Return [X, Y] of the center of cell containing provided text 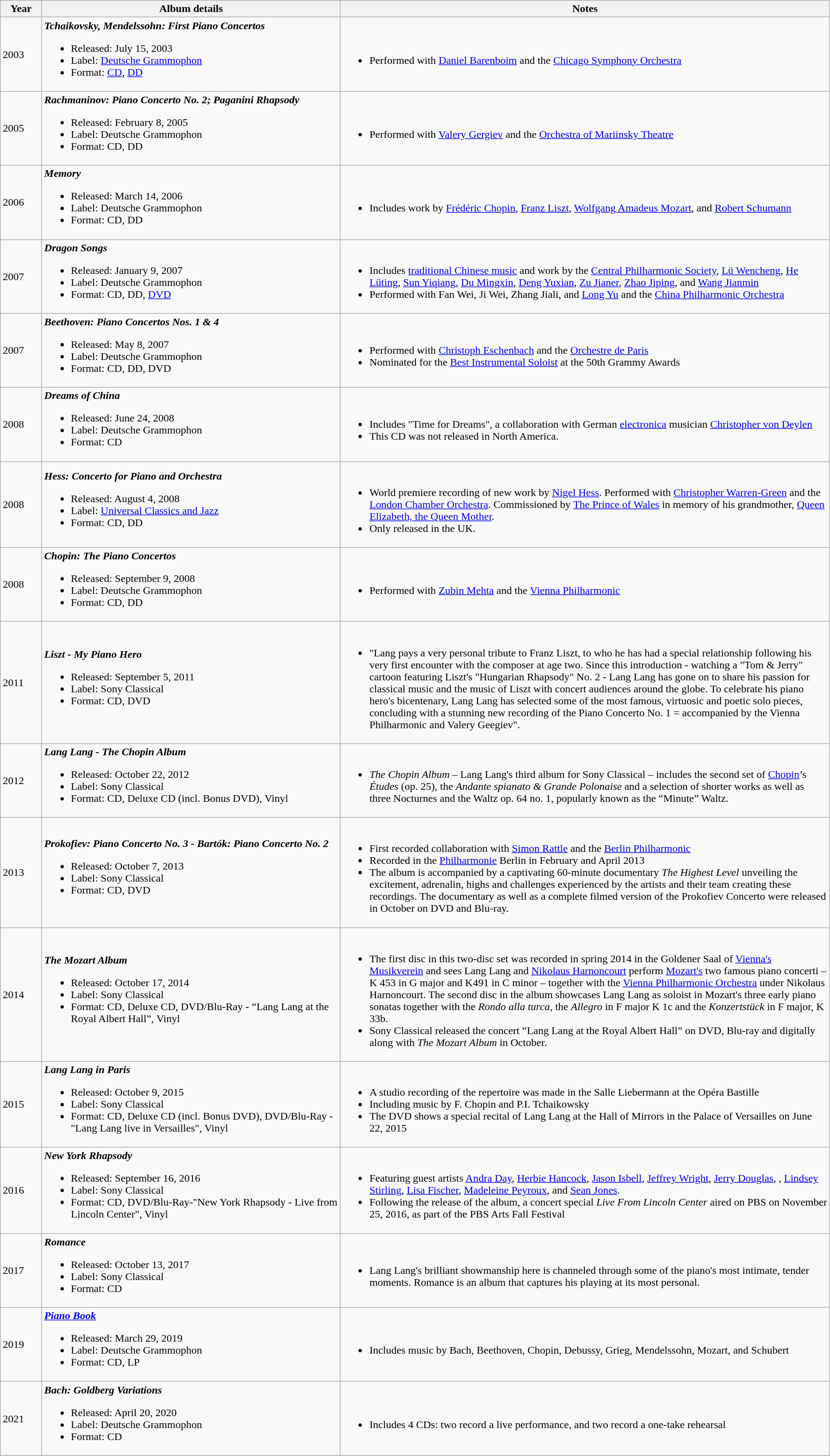
Bach: Goldberg VariationsReleased: April 20, 2020Label: Deutsche GrammophonFormat: CD [191, 1418]
2006 [21, 202]
Performed with Daniel Barenboim and the Chicago Symphony Orchestra [585, 54]
Includes 4 CDs: two record a live performance, and two record a one-take rehearsal [585, 1418]
Includes "Time for Dreams", a collaboration with German electronica musician Christopher von DeylenThis CD was not released in North America. [585, 425]
Notes [585, 9]
Prokofiev: Piano Concerto No. 3 - Bartók: Piano Concerto No. 2Released: October 7, 2013Label: Sony ClassicalFormat: CD, DVD [191, 872]
Tchaikovsky, Mendelssohn: First Piano ConcertosReleased: July 15, 2003Label: Deutsche GrammophonFormat: CD, DD [191, 54]
Performed with Christoph Eschenbach and the Orchestre de ParisNominated for the Best Instrumental Soloist at the 50th Grammy Awards [585, 350]
Performed with Zubin Mehta and the Vienna Philharmonic [585, 584]
Dragon SongsReleased: January 9, 2007Label: Deutsche GrammophonFormat: CD, DD, DVD [191, 277]
2012 [21, 780]
MemoryReleased: March 14, 2006Label: Deutsche GrammophonFormat: CD, DD [191, 202]
Rachmaninov: Piano Concerto No. 2; Paganini RhapsodyReleased: February 8, 2005Label: Deutsche GrammophonFormat: CD, DD [191, 129]
2021 [21, 1418]
Includes music by Bach, Beethoven, Chopin, Debussy, Grieg, Mendelssohn, Mozart, and Schubert [585, 1345]
Includes work by Frédéric Chopin, Franz Liszt, Wolfgang Amadeus Mozart, and Robert Schumann [585, 202]
Hess: Concerto for Piano and OrchestraReleased: August 4, 2008Label: Universal Classics and JazzFormat: CD, DD [191, 504]
The Mozart AlbumReleased: October 17, 2014Label: Sony ClassicalFormat: CD, Deluxe CD, DVD/Blu-Ray - “Lang Lang at the Royal Albert Hall”, Vinyl [191, 994]
New York RhapsodyReleased: September 16, 2016Label: Sony ClassicalFormat: CD, DVD/Blu-Ray-"New York Rhapsody - Live from Lincoln Center", Vinyl [191, 1191]
2019 [21, 1345]
RomanceReleased: October 13, 2017Label: Sony ClassicalFormat: CD [191, 1270]
Beethoven: Piano Concertos Nos. 1 & 4Released: May 8, 2007Label: Deutsche GrammophonFormat: CD, DD, DVD [191, 350]
2016 [21, 1191]
2003 [21, 54]
2013 [21, 872]
Chopin: The Piano ConcertosReleased: September 9, 2008Label: Deutsche GrammophonFormat: CD, DD [191, 584]
2014 [21, 994]
Piano BookReleased: March 29, 2019Label: Deutsche GrammophonFormat: CD, LP [191, 1345]
Dreams of ChinaReleased: June 24, 2008Label: Deutsche GrammophonFormat: CD [191, 425]
2005 [21, 129]
2015 [21, 1105]
2017 [21, 1270]
Lang Lang - The Chopin AlbumReleased: October 22, 2012Label: Sony ClassicalFormat: CD, Deluxe CD (incl. Bonus DVD), Vinyl [191, 780]
Performed with Valery Gergiev and the Orchestra of Mariinsky Theatre [585, 129]
Album details [191, 9]
Liszt - My Piano HeroReleased: September 5, 2011Label: Sony ClassicalFormat: CD, DVD [191, 683]
Year [21, 9]
2011 [21, 683]
